Find where the given text appears and provide that cell's center as (x, y) coordinate. 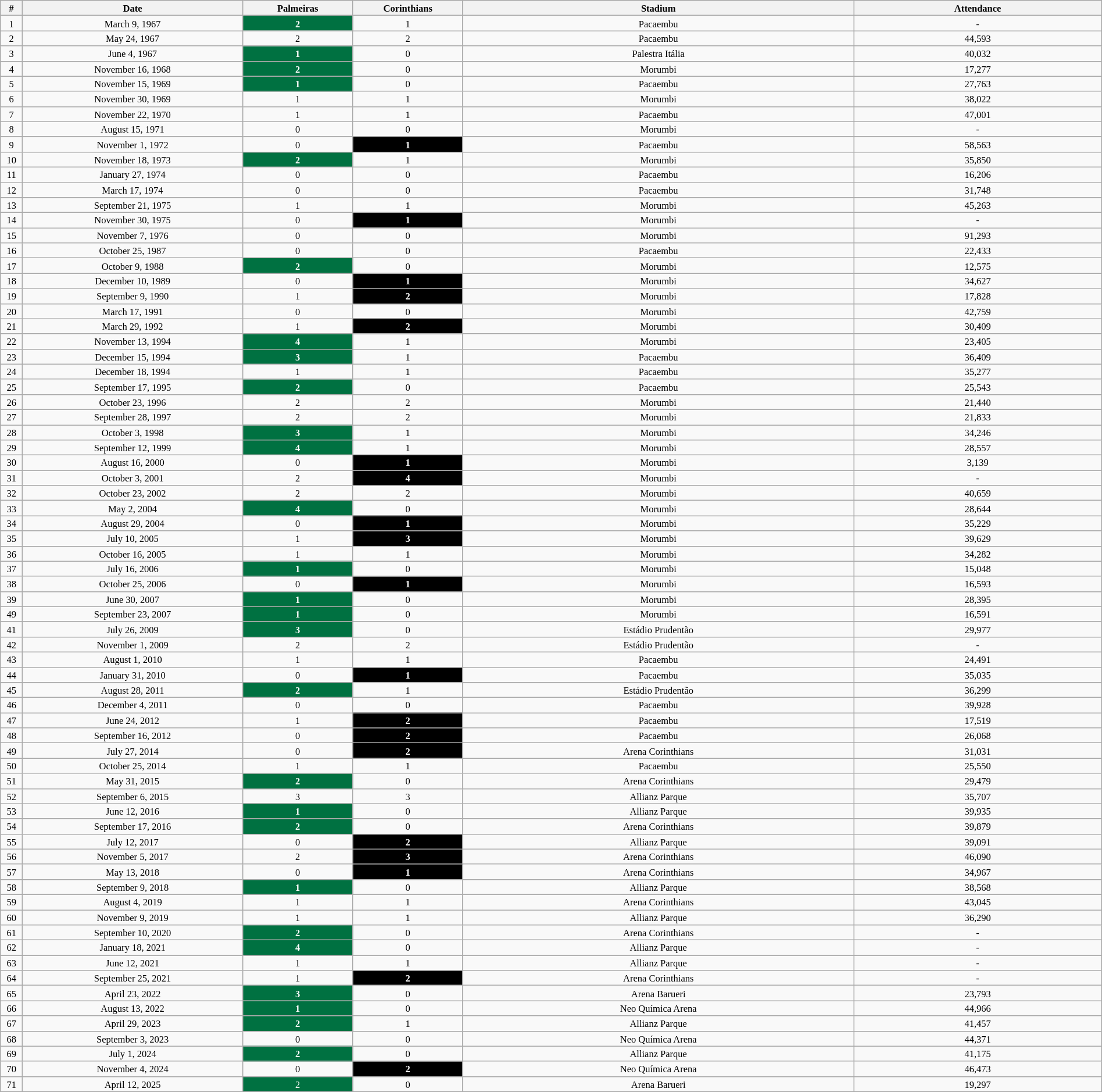
35,277 (978, 372)
63 (12, 963)
# (12, 8)
59 (12, 902)
65 (12, 993)
October 9, 1988 (133, 266)
9 (12, 144)
44 (12, 675)
64 (12, 978)
50 (12, 766)
39,879 (978, 826)
46 (12, 705)
January 27, 1974 (133, 174)
October 25, 2006 (133, 584)
November 13, 1994 (133, 341)
January 18, 2021 (133, 948)
June 24, 2012 (133, 720)
25 (12, 387)
12 (12, 190)
68 (12, 1039)
44,966 (978, 1008)
September 17, 1995 (133, 387)
57 (12, 872)
Attendance (978, 8)
August 16, 2000 (133, 463)
56 (12, 857)
69 (12, 1054)
40,659 (978, 493)
36,290 (978, 917)
6 (12, 99)
July 12, 2017 (133, 841)
November 18, 1973 (133, 159)
39,928 (978, 705)
35,035 (978, 675)
47 (12, 720)
35,707 (978, 796)
23,793 (978, 993)
Palmeiras (298, 8)
35,850 (978, 159)
47,001 (978, 114)
53 (12, 811)
July 1, 2024 (133, 1054)
May 2, 2004 (133, 508)
54 (12, 826)
November 5, 2017 (133, 857)
41 (12, 629)
June 12, 2021 (133, 963)
31,748 (978, 190)
September 23, 2007 (133, 614)
45 (12, 690)
5 (12, 84)
July 10, 2005 (133, 538)
10 (12, 159)
21,833 (978, 417)
55 (12, 841)
March 29, 1992 (133, 326)
14 (12, 220)
8 (12, 129)
15 (12, 235)
November 4, 2024 (133, 1069)
September 9, 1990 (133, 296)
October 25, 2014 (133, 766)
46,473 (978, 1069)
January 31, 2010 (133, 675)
March 17, 1991 (133, 311)
December 10, 1989 (133, 281)
October 23, 2002 (133, 493)
17,828 (978, 296)
35 (12, 538)
November 22, 1970 (133, 114)
28 (12, 432)
June 30, 2007 (133, 599)
December 4, 2011 (133, 705)
November 9, 2019 (133, 917)
31,031 (978, 751)
Corinthians (408, 8)
Stadium (658, 8)
71 (12, 1084)
46,090 (978, 857)
August 1, 2010 (133, 659)
62 (12, 948)
31 (12, 478)
39,629 (978, 538)
34 (12, 523)
24,491 (978, 659)
52 (12, 796)
28,557 (978, 448)
October 3, 1998 (133, 432)
39 (12, 599)
16,591 (978, 614)
34,627 (978, 281)
43,045 (978, 902)
December 15, 1994 (133, 356)
September 25, 2021 (133, 978)
16,593 (978, 584)
67 (12, 1023)
42,759 (978, 311)
22,433 (978, 251)
43 (12, 659)
30 (12, 463)
September 10, 2020 (133, 933)
60 (12, 917)
3,139 (978, 463)
August 15, 1971 (133, 129)
35,229 (978, 523)
26,068 (978, 736)
July 27, 2014 (133, 751)
October 25, 1987 (133, 251)
November 15, 1969 (133, 84)
24 (12, 372)
July 26, 2009 (133, 629)
40,032 (978, 53)
September 9, 2018 (133, 887)
11 (12, 174)
September 3, 2023 (133, 1039)
November 16, 1968 (133, 69)
12,575 (978, 266)
34,246 (978, 432)
August 28, 2011 (133, 690)
38,022 (978, 99)
21,440 (978, 402)
15,048 (978, 569)
17,519 (978, 720)
38 (12, 584)
September 16, 2012 (133, 736)
Palestra Itália (658, 53)
November 7, 1976 (133, 235)
December 18, 1994 (133, 372)
34,967 (978, 872)
44,593 (978, 38)
29,977 (978, 629)
41,175 (978, 1054)
70 (12, 1069)
27 (12, 417)
39,091 (978, 841)
26 (12, 402)
Date (133, 8)
November 30, 1975 (133, 220)
25,543 (978, 387)
16 (12, 251)
51 (12, 781)
29 (12, 448)
16,206 (978, 174)
August 13, 2022 (133, 1008)
November 30, 1969 (133, 99)
May 24, 1967 (133, 38)
23,405 (978, 341)
April 23, 2022 (133, 993)
October 16, 2005 (133, 554)
September 28, 1997 (133, 417)
36,299 (978, 690)
19,297 (978, 1084)
September 6, 2015 (133, 796)
21 (12, 326)
61 (12, 933)
58 (12, 887)
April 29, 2023 (133, 1023)
29,479 (978, 781)
36 (12, 554)
October 3, 2001 (133, 478)
91,293 (978, 235)
22 (12, 341)
April 12, 2025 (133, 1084)
34,282 (978, 554)
September 21, 1975 (133, 205)
18 (12, 281)
19 (12, 296)
November 1, 2009 (133, 644)
July 16, 2006 (133, 569)
48 (12, 736)
27,763 (978, 84)
23 (12, 356)
May 13, 2018 (133, 872)
March 17, 1974 (133, 190)
44,371 (978, 1039)
7 (12, 114)
June 12, 2016 (133, 811)
42 (12, 644)
September 12, 1999 (133, 448)
37 (12, 569)
33 (12, 508)
32 (12, 493)
November 1, 1972 (133, 144)
August 4, 2019 (133, 902)
May 31, 2015 (133, 781)
17 (12, 266)
March 9, 1967 (133, 23)
17,277 (978, 69)
45,263 (978, 205)
28,644 (978, 508)
41,457 (978, 1023)
38,568 (978, 887)
September 17, 2016 (133, 826)
30,409 (978, 326)
66 (12, 1008)
August 29, 2004 (133, 523)
June 4, 1967 (133, 53)
58,563 (978, 144)
October 23, 1996 (133, 402)
39,935 (978, 811)
13 (12, 205)
28,395 (978, 599)
20 (12, 311)
36,409 (978, 356)
25,550 (978, 766)
